Determine the (x, y) coordinate at the center of the cell enclosing the given text.  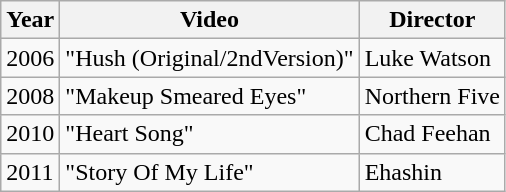
Luke Watson (432, 58)
2010 (30, 134)
Ehashin (432, 172)
"Hush (Original/2ndVersion)" (210, 58)
"Story Of My Life" (210, 172)
Chad Feehan (432, 134)
2006 (30, 58)
"Heart Song" (210, 134)
2011 (30, 172)
Director (432, 20)
"Makeup Smeared Eyes" (210, 96)
Video (210, 20)
Year (30, 20)
Northern Five (432, 96)
2008 (30, 96)
